Determine the (X, Y) coordinate at the center of the cell enclosing the given text.  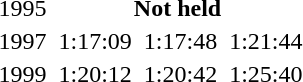
1:17:48 (180, 41)
1:17:09 (95, 41)
